Pinpoint the cell where the given text exists, returning its (X, Y) midpoint coordinate. 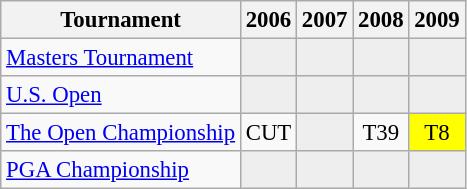
T8 (437, 133)
T39 (381, 133)
2006 (268, 20)
2008 (381, 20)
CUT (268, 133)
2007 (325, 20)
2009 (437, 20)
PGA Championship (121, 170)
Masters Tournament (121, 58)
Tournament (121, 20)
The Open Championship (121, 133)
U.S. Open (121, 95)
